Determine the (x, y) coordinate at the center of the cell enclosing the given text.  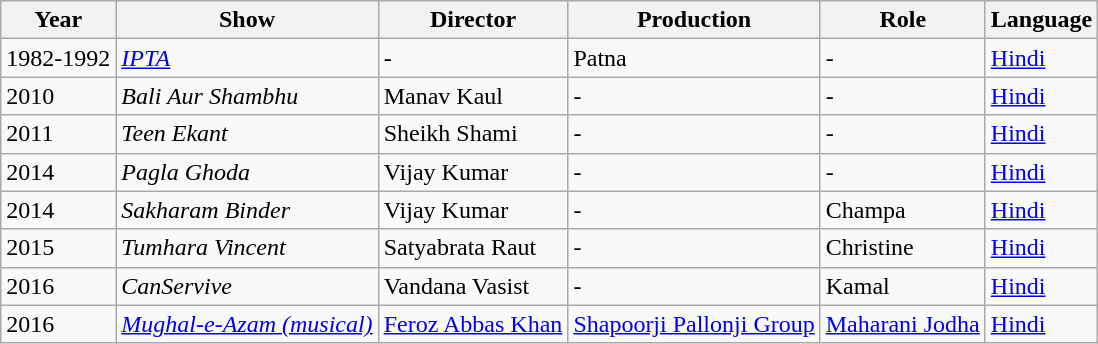
Sheikh Shami (473, 134)
Patna (694, 58)
Pagla Ghoda (247, 172)
2011 (58, 134)
2015 (58, 248)
Manav Kaul (473, 96)
Teen Ekant (247, 134)
IPTA (247, 58)
Bali Aur Shambhu (247, 96)
Shapoorji Pallonji Group (694, 324)
Satyabrata Raut (473, 248)
Year (58, 20)
Director (473, 20)
Champa (902, 210)
Feroz Abbas Khan (473, 324)
CanServive (247, 286)
Christine (902, 248)
2010 (58, 96)
Show (247, 20)
Maharani Jodha (902, 324)
Kamal (902, 286)
Role (902, 20)
Mughal-e-Azam (musical) (247, 324)
Production (694, 20)
Sakharam Binder (247, 210)
Vandana Vasist (473, 286)
Tumhara Vincent (247, 248)
1982-1992 (58, 58)
Language (1041, 20)
